From the cell containing the given text, extract its center point as [x, y] coordinate. 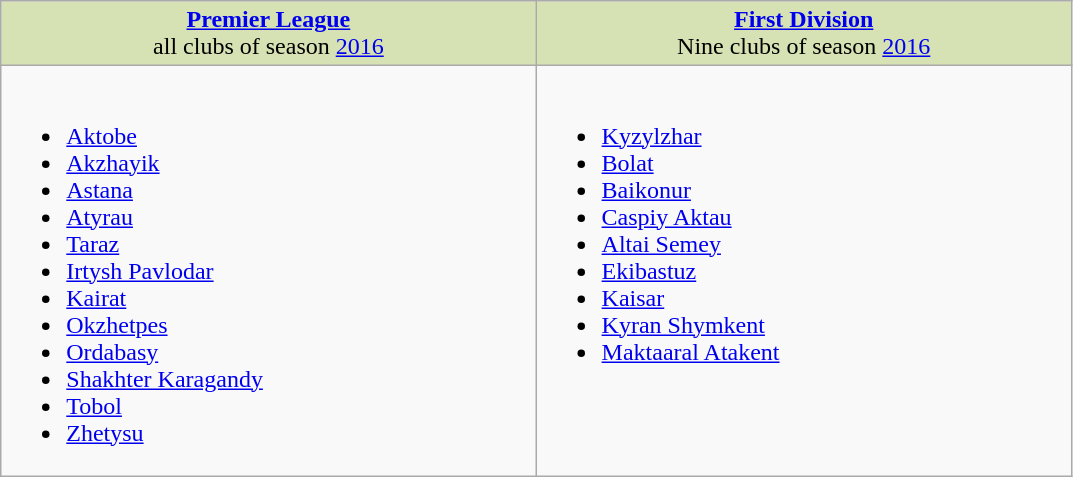
AktobeAkzhayikAstanaAtyrauTarazIrtysh PavlodarKairatOkzhetpesOrdabasyShakhter KaragandyTobolZhetysu [268, 271]
First DivisionNine clubs of season 2016 [804, 34]
KyzylzharBolatBaikonurCaspiy AktauAltai SemeyEkibastuzKaisarKyran ShymkentMaktaaral Atakent [804, 271]
Premier Leagueall clubs of season 2016 [268, 34]
